Output the [x, y] coordinate of the center of the cell containing the given text.  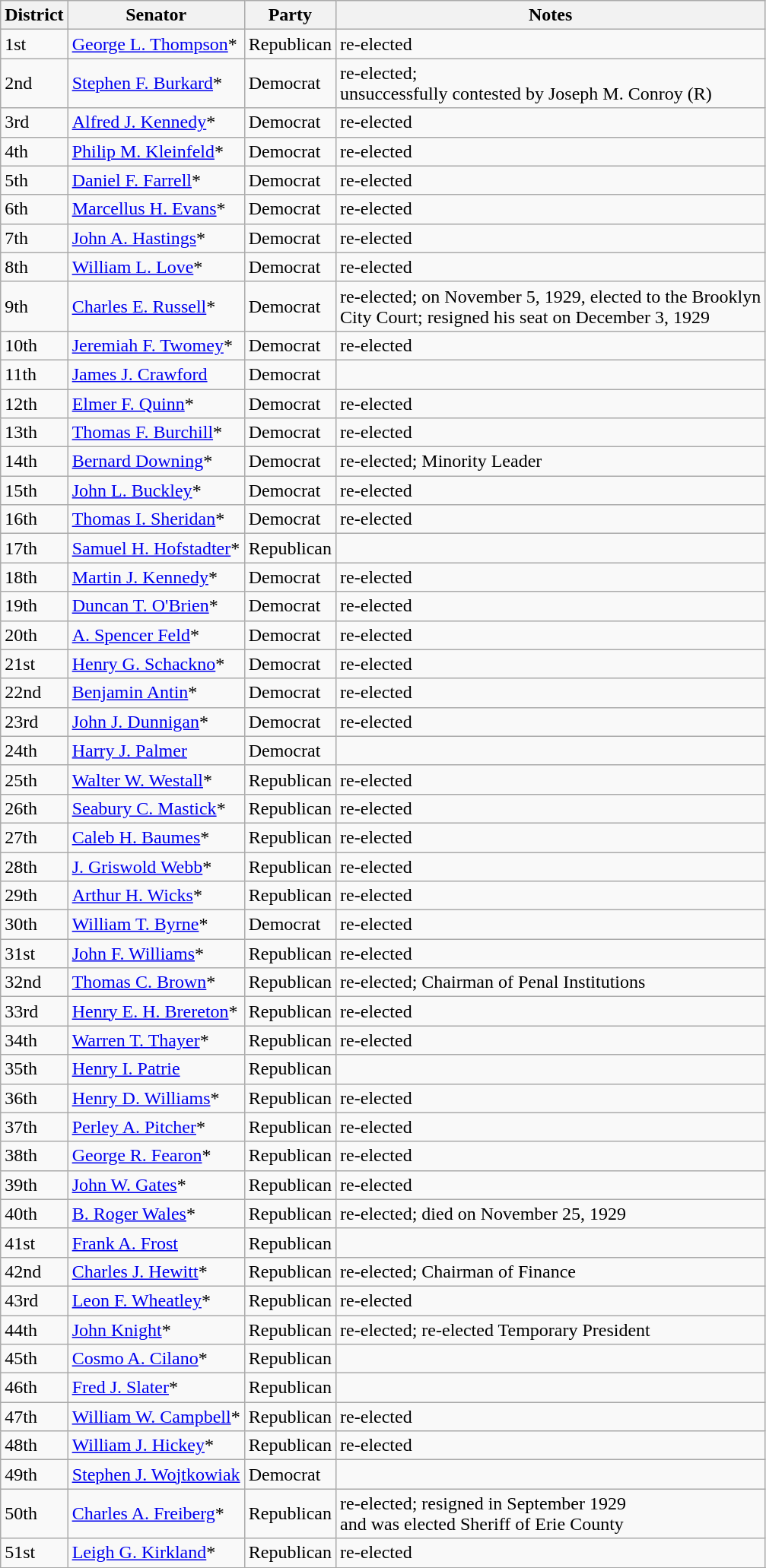
Henry E. H. Brereton* [156, 1011]
40th [34, 1214]
37th [34, 1127]
34th [34, 1040]
3rd [34, 122]
48th [34, 1446]
5th [34, 180]
43rd [34, 1300]
Leigh G. Kirkland* [156, 1553]
Henry D. Williams* [156, 1098]
11th [34, 374]
21st [34, 664]
re-elected; Chairman of Finance [551, 1271]
Stephen F. Burkard* [156, 84]
William L. Love* [156, 267]
Perley A. Pitcher* [156, 1127]
19th [34, 606]
2nd [34, 84]
7th [34, 238]
51st [34, 1553]
re-elected; died on November 25, 1929 [551, 1214]
Senator [156, 15]
25th [34, 779]
Harry J. Palmer [156, 751]
Elmer F. Quinn* [156, 404]
John F. Williams* [156, 954]
1st [34, 44]
Alfred J. Kennedy* [156, 122]
Charles J. Hewitt* [156, 1271]
Fred J. Slater* [156, 1388]
William W. Campbell* [156, 1417]
9th [34, 306]
Party [290, 15]
16th [34, 519]
49th [34, 1474]
12th [34, 404]
John W. Gates* [156, 1185]
Marcellus H. Evans* [156, 209]
John J. Dunnigan* [156, 722]
re-elected; unsuccessfully contested by Joseph M. Conroy (R) [551, 84]
13th [34, 433]
44th [34, 1330]
14th [34, 462]
J. Griswold Webb* [156, 866]
Cosmo A. Cilano* [156, 1359]
Philip M. Kleinfeld* [156, 151]
Walter W. Westall* [156, 779]
23rd [34, 722]
6th [34, 209]
46th [34, 1388]
Stephen J. Wojtkowiak [156, 1474]
50th [34, 1513]
38th [34, 1156]
William J. Hickey* [156, 1446]
47th [34, 1417]
26th [34, 808]
James J. Crawford [156, 374]
Jeremiah F. Twomey* [156, 345]
20th [34, 635]
re-elected; re-elected Temporary President [551, 1330]
Daniel F. Farrell* [156, 180]
10th [34, 345]
Henry I. Patrie [156, 1069]
George R. Fearon* [156, 1156]
John L. Buckley* [156, 490]
8th [34, 267]
re-elected; Minority Leader [551, 462]
Notes [551, 15]
William T. Byrne* [156, 925]
Leon F. Wheatley* [156, 1300]
Charles E. Russell* [156, 306]
Martin J. Kennedy* [156, 577]
Thomas C. Brown* [156, 982]
Arthur H. Wicks* [156, 896]
31st [34, 954]
George L. Thompson* [156, 44]
re-elected; Chairman of Penal Institutions [551, 982]
Caleb H. Baumes* [156, 837]
Bernard Downing* [156, 462]
32nd [34, 982]
John Knight* [156, 1330]
Duncan T. O'Brien* [156, 606]
27th [34, 837]
District [34, 15]
30th [34, 925]
Samuel H. Hofstadter* [156, 548]
A. Spencer Feld* [156, 635]
Henry G. Schackno* [156, 664]
45th [34, 1359]
39th [34, 1185]
re-elected; resigned in September 1929 and was elected Sheriff of Erie County [551, 1513]
Frank A. Frost [156, 1243]
15th [34, 490]
18th [34, 577]
B. Roger Wales* [156, 1214]
22nd [34, 693]
24th [34, 751]
29th [34, 896]
Warren T. Thayer* [156, 1040]
Seabury C. Mastick* [156, 808]
re-elected; on November 5, 1929, elected to the Brooklyn City Court; resigned his seat on December 3, 1929 [551, 306]
Benjamin Antin* [156, 693]
4th [34, 151]
41st [34, 1243]
35th [34, 1069]
John A. Hastings* [156, 238]
42nd [34, 1271]
17th [34, 548]
Thomas I. Sheridan* [156, 519]
Thomas F. Burchill* [156, 433]
Charles A. Freiberg* [156, 1513]
36th [34, 1098]
28th [34, 866]
33rd [34, 1011]
